From the cell containing the given text, extract its center point as [X, Y] coordinate. 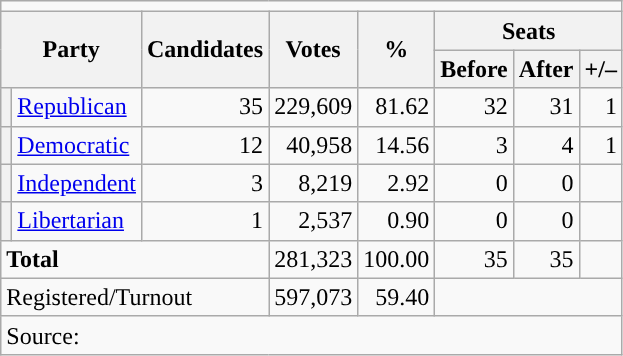
0.90 [396, 221]
Source: [312, 335]
2.92 [396, 183]
Before [474, 69]
40,958 [314, 145]
32 [474, 107]
229,609 [314, 107]
Total [135, 259]
Candidates [204, 50]
100.00 [396, 259]
+/– [600, 69]
281,323 [314, 259]
81.62 [396, 107]
Votes [314, 50]
59.40 [396, 297]
Independent [77, 183]
4 [546, 145]
Party [72, 50]
2,537 [314, 221]
% [396, 50]
597,073 [314, 297]
14.56 [396, 145]
After [546, 69]
Seats [529, 31]
12 [204, 145]
8,219 [314, 183]
31 [546, 107]
Democratic [77, 145]
Republican [77, 107]
Registered/Turnout [135, 297]
Libertarian [77, 221]
